Pinpoint the cell where the given text exists, returning its [X, Y] midpoint coordinate. 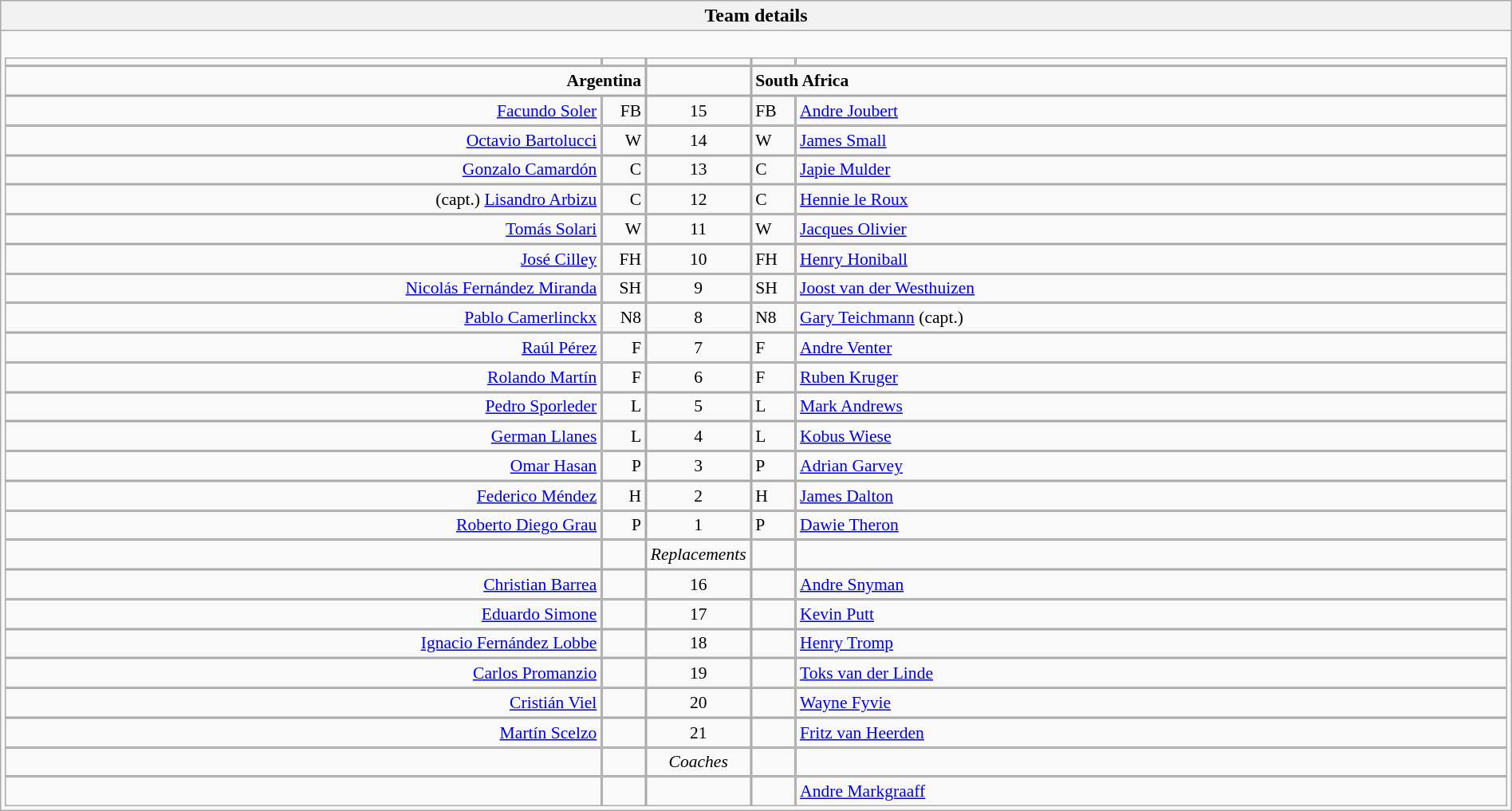
4 [699, 435]
Pedro Sporleder [303, 407]
Andre Venter [1151, 348]
Japie Mulder [1151, 169]
9 [699, 289]
Federico Méndez [303, 496]
Fritz van Heerden [1151, 732]
German Llanes [303, 435]
Replacements [699, 555]
8 [699, 317]
Kevin Putt [1151, 614]
Coaches [699, 762]
13 [699, 169]
Argentina [325, 81]
Mark Andrews [1151, 407]
Gonzalo Camardón [303, 169]
Omar Hasan [303, 466]
Jacques Olivier [1151, 230]
Henry Honiball [1151, 258]
Adrian Garvey [1151, 466]
11 [699, 230]
14 [699, 140]
Team details [756, 16]
Toks van der Linde [1151, 673]
Kobus Wiese [1151, 435]
12 [699, 199]
Andre Snyman [1151, 584]
Christian Barrea [303, 584]
Andre Markgraaff [1151, 791]
Cristián Viel [303, 703]
Ignacio Fernández Lobbe [303, 643]
Ruben Kruger [1151, 376]
Carlos Promanzio [303, 673]
Raúl Pérez [303, 348]
Gary Teichmann (capt.) [1151, 317]
5 [699, 407]
(capt.) Lisandro Arbizu [303, 199]
2 [699, 496]
Octavio Bartolucci [303, 140]
17 [699, 614]
Tomás Solari [303, 230]
16 [699, 584]
Roberto Diego Grau [303, 525]
1 [699, 525]
South Africa [1128, 81]
19 [699, 673]
Rolando Martín [303, 376]
Wayne Fyvie [1151, 703]
Facundo Soler [303, 110]
Joost van der Westhuizen [1151, 289]
Martín Scelzo [303, 732]
21 [699, 732]
Nicolás Fernández Miranda [303, 289]
6 [699, 376]
James Dalton [1151, 496]
Andre Joubert [1151, 110]
10 [699, 258]
7 [699, 348]
20 [699, 703]
Henry Tromp [1151, 643]
James Small [1151, 140]
Pablo Camerlinckx [303, 317]
15 [699, 110]
Dawie Theron [1151, 525]
3 [699, 466]
José Cilley [303, 258]
Eduardo Simone [303, 614]
18 [699, 643]
Hennie le Roux [1151, 199]
